Extract the [x, y] coordinate from the center of the cell holding the provided text.  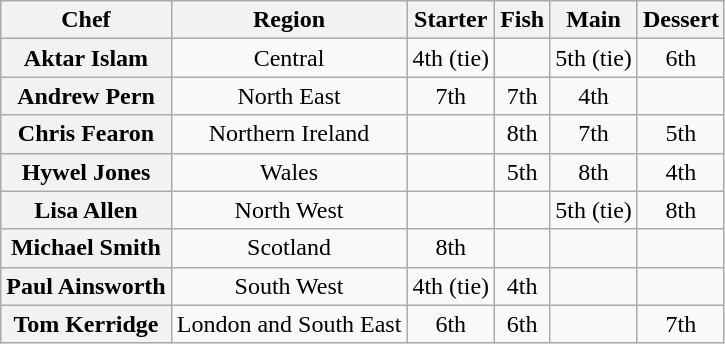
Aktar Islam [86, 58]
Region [289, 20]
Andrew Pern [86, 96]
Starter [451, 20]
Central [289, 58]
Michael Smith [86, 248]
London and South East [289, 324]
Scotland [289, 248]
Wales [289, 172]
Paul Ainsworth [86, 286]
South West [289, 286]
Chef [86, 20]
North West [289, 210]
Northern Ireland [289, 134]
Hywel Jones [86, 172]
North East [289, 96]
Chris Fearon [86, 134]
Tom Kerridge [86, 324]
Lisa Allen [86, 210]
Main [594, 20]
Fish [522, 20]
Dessert [680, 20]
